Pinpoint the cell where the given text exists, returning its (x, y) midpoint coordinate. 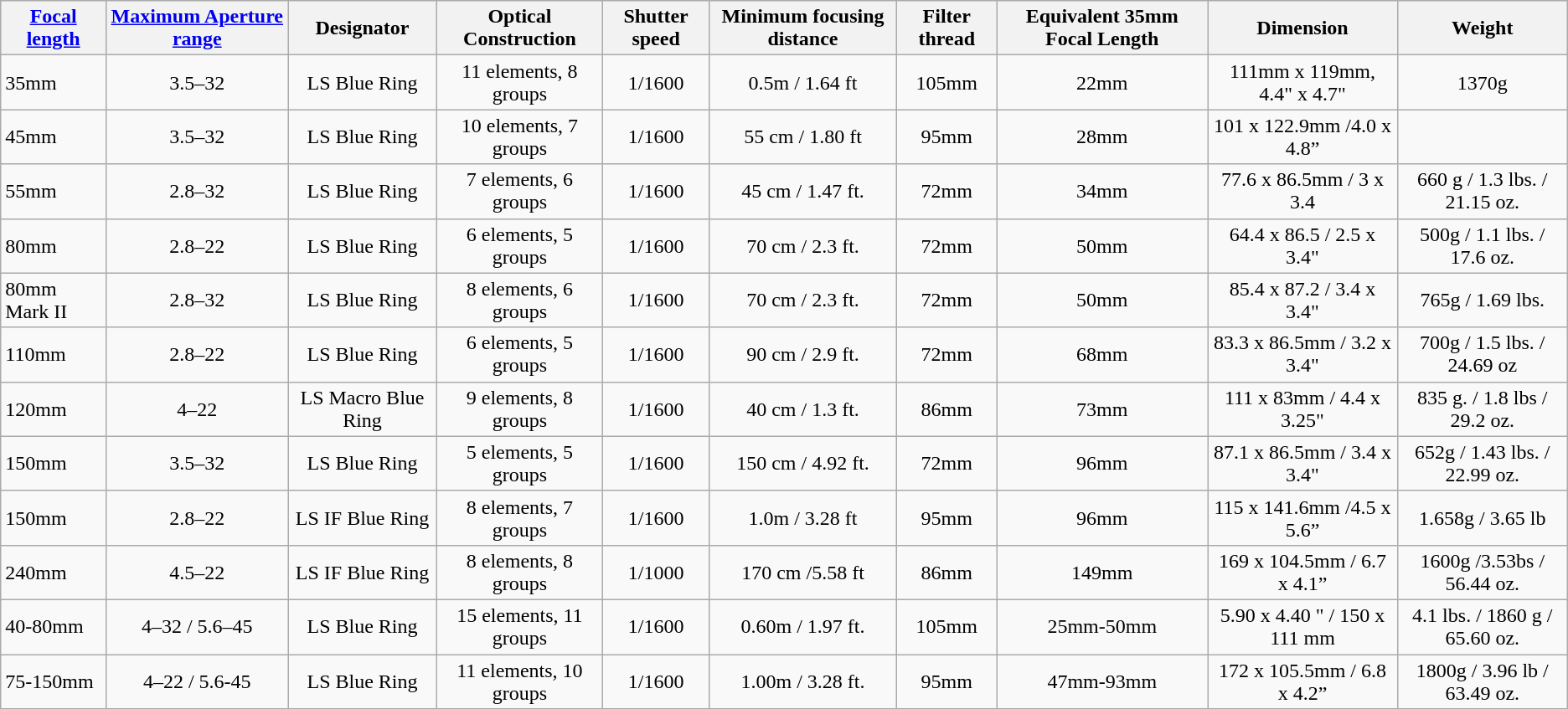
77.6 x 86.5mm / 3 x 3.4 (1303, 191)
149mm (1102, 573)
835 g. / 1.8 lbs / 29.2 oz. (1483, 408)
110mm (54, 355)
11 elements, 10 groups (519, 681)
22mm (1102, 82)
500g / 1.1 lbs. / 17.6 oz. (1483, 246)
Optical Construction (519, 28)
150 cm / 4.92 ft. (802, 464)
40-80mm (54, 626)
Filter thread (946, 28)
55 cm / 1.80 ft (802, 137)
87.1 x 86.5mm / 3.4 x 3.4" (1303, 464)
5.90 x 4.40 " / 150 x 111 mm (1303, 626)
35mm (54, 82)
4–22 / 5.6-45 (198, 681)
Minimum focusing distance (802, 28)
101 x 122.9mm /4.0 x 4.8” (1303, 137)
Designator (362, 28)
8 elements, 8 groups (519, 573)
Dimension (1303, 28)
172 x 105.5mm / 6.8 x 4.2” (1303, 681)
40 cm / 1.3 ft. (802, 408)
34mm (1102, 191)
45mm (54, 137)
765g / 1.69 lbs. (1483, 300)
1.0m / 3.28 ft (802, 517)
Shutter speed (657, 28)
47mm-93mm (1102, 681)
169 x 104.5mm / 6.7 x 4.1” (1303, 573)
55mm (54, 191)
83.3 x 86.5mm / 3.2 x 3.4" (1303, 355)
68mm (1102, 355)
1.658g / 3.65 lb (1483, 517)
73mm (1102, 408)
90 cm / 2.9 ft. (802, 355)
1/1000 (657, 573)
Focal length (54, 28)
120mm (54, 408)
9 elements, 8 groups (519, 408)
7 elements, 6 groups (519, 191)
64.4 x 86.5 / 2.5 x 3.4" (1303, 246)
28mm (1102, 137)
80mm (54, 246)
15 elements, 11 groups (519, 626)
5 elements, 5 groups (519, 464)
1.00m / 3.28 ft. (802, 681)
75-150mm (54, 681)
Weight (1483, 28)
0.5m / 1.64 ft (802, 82)
4–22 (198, 408)
111mm x 119mm, 4.4" x 4.7" (1303, 82)
4–32 / 5.6–45 (198, 626)
4.5–22 (198, 573)
115 x 141.6mm /4.5 x 5.6” (1303, 517)
1600g /3.53bs / 56.44 oz. (1483, 573)
Equivalent 35mm Focal Length (1102, 28)
LS Macro Blue Ring (362, 408)
10 elements, 7 groups (519, 137)
25mm-50mm (1102, 626)
80mm Mark II (54, 300)
111 x 83mm / 4.4 x 3.25" (1303, 408)
Maximum Aperture range (198, 28)
8 elements, 6 groups (519, 300)
1370g (1483, 82)
240mm (54, 573)
1800g / 3.96 lb / 63.49 oz. (1483, 681)
170 cm /5.58 ft (802, 573)
11 elements, 8 groups (519, 82)
45 cm / 1.47 ft. (802, 191)
660 g / 1.3 lbs. / 21.15 oz. (1483, 191)
652g / 1.43 lbs. / 22.99 oz. (1483, 464)
4.1 lbs. / 1860 g / 65.60 oz. (1483, 626)
8 elements, 7 groups (519, 517)
85.4 x 87.2 / 3.4 x 3.4" (1303, 300)
700g / 1.5 lbs. / 24.69 oz (1483, 355)
0.60m / 1.97 ft. (802, 626)
